Provide the (X, Y) coordinate of the cell's center where the given text is located.  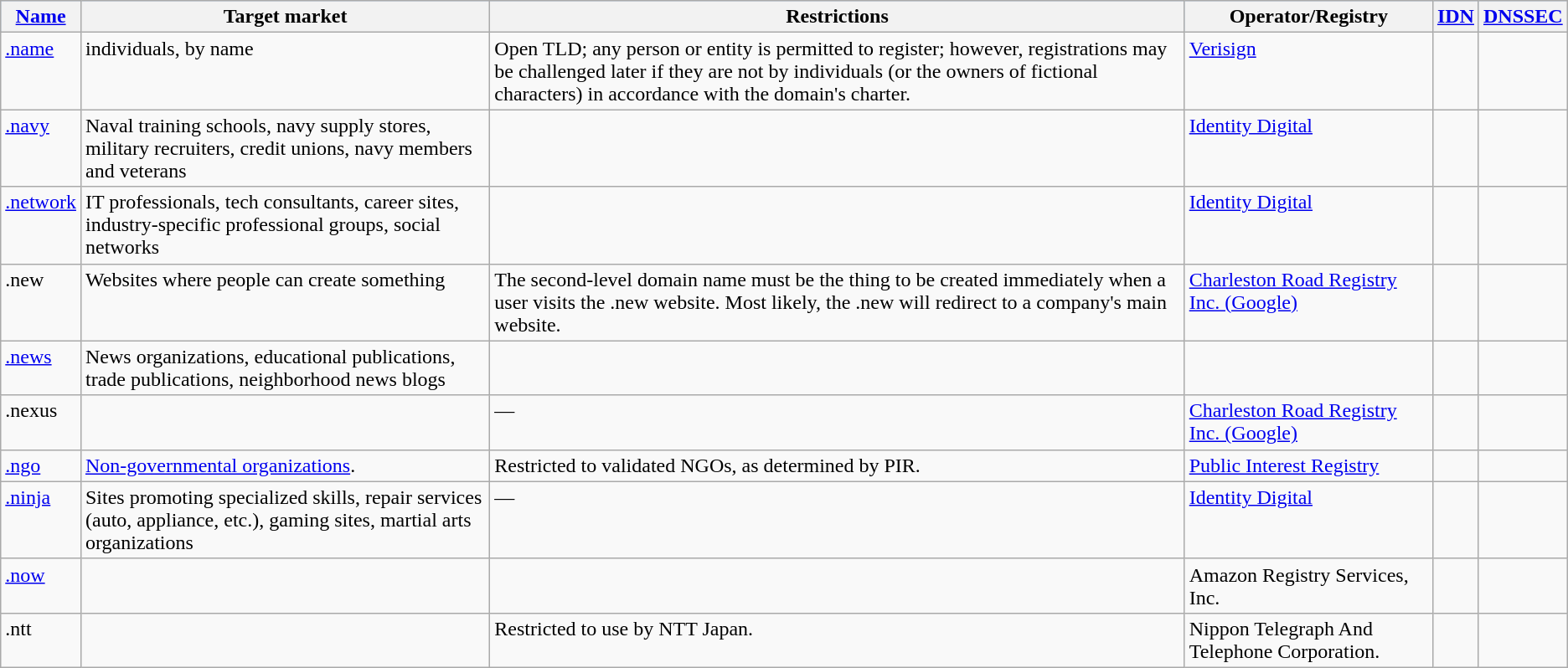
Name (41, 17)
DNSSEC (1523, 17)
IDN (1456, 17)
.ngo (41, 465)
Non-governmental organizations. (285, 465)
Sites promoting specialized skills, repair services (auto, appliance, etc.), gaming sites, martial arts organizations (285, 520)
News organizations, educational publications, trade publications, neighborhood news blogs (285, 368)
individuals, by name (285, 71)
.now (41, 586)
.news (41, 368)
Websites where people can create something (285, 302)
.name (41, 71)
Restrictions (838, 17)
.nexus (41, 422)
.ntt (41, 640)
.network (41, 225)
Amazon Registry Services, Inc. (1308, 586)
Target market (285, 17)
Operator/Registry (1308, 17)
.new (41, 302)
Public Interest Registry (1308, 465)
.ninja (41, 520)
.navy (41, 148)
IT professionals, tech consultants, career sites, industry-specific professional groups, social networks (285, 225)
Verisign (1308, 71)
Restricted to use by NTT Japan. (838, 640)
Nippon Telegraph And Telephone Corporation. (1308, 640)
Restricted to validated NGOs, as determined by PIR. (838, 465)
Naval training schools, navy supply stores, military recruiters, credit unions, navy members and veterans (285, 148)
